Detect which cell encompasses the target text, then output its [x, y] center coordinate. 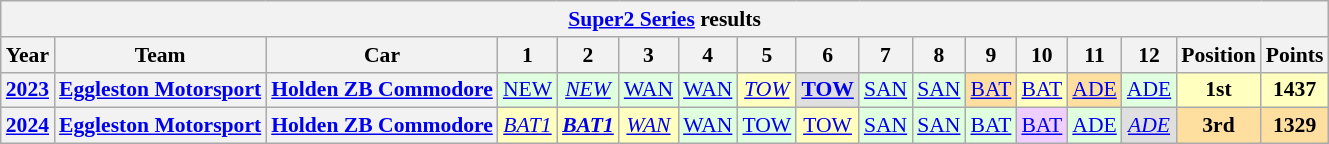
4 [708, 55]
5 [766, 55]
1437 [1295, 90]
1 [528, 55]
1st [1218, 90]
12 [1149, 55]
Super2 Series results [665, 19]
9 [990, 55]
Position [1218, 55]
1329 [1295, 126]
10 [1042, 55]
3rd [1218, 126]
2024 [28, 126]
Car [382, 55]
11 [1094, 55]
2 [588, 55]
6 [828, 55]
Points [1295, 55]
2023 [28, 90]
Team [160, 55]
3 [648, 55]
Year [28, 55]
8 [938, 55]
7 [886, 55]
